Provide the [X, Y] coordinate of the cell's center where the given text is located.  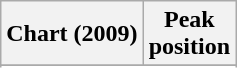
Peakposition [189, 34]
Chart (2009) [72, 34]
